Pinpoint the cell where the given text exists, returning its [X, Y] midpoint coordinate. 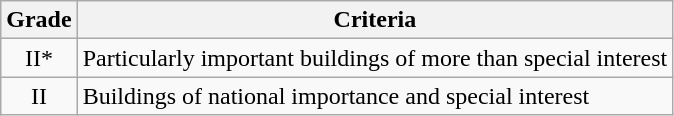
Criteria [375, 20]
II* [39, 58]
Particularly important buildings of more than special interest [375, 58]
Grade [39, 20]
Buildings of national importance and special interest [375, 96]
II [39, 96]
